Capture the cell that displays the provided text and extract its [x, y] central coordinate. 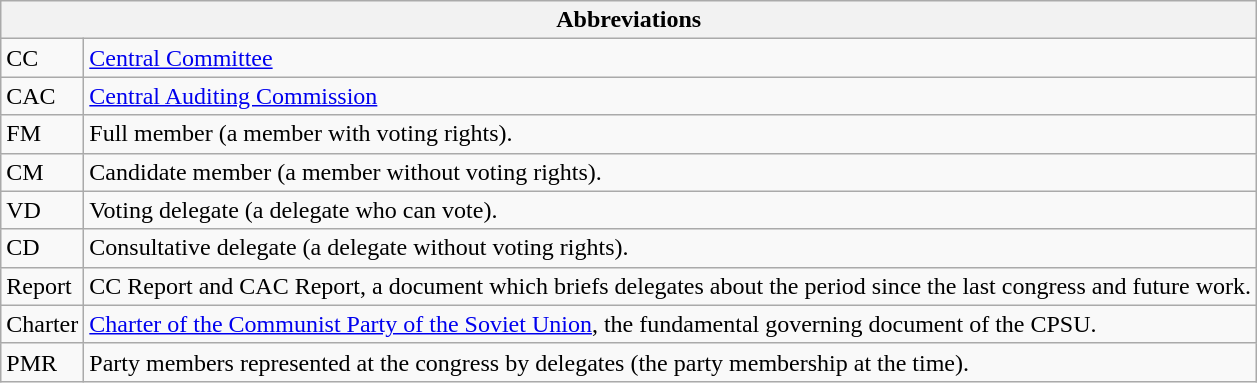
CAC [42, 96]
FM [42, 134]
Central Committee [670, 58]
CM [42, 172]
Abbreviations [629, 20]
Charter [42, 324]
PMR [42, 362]
Voting delegate (a delegate who can vote). [670, 210]
Full member (a member with voting rights). [670, 134]
Candidate member (a member without voting rights). [670, 172]
Central Auditing Commission [670, 96]
Report [42, 286]
Consultative delegate (a delegate without voting rights). [670, 248]
VD [42, 210]
CC Report and CAC Report, a document which briefs delegates about the period since the last congress and future work. [670, 286]
Party members represented at the congress by delegates (the party membership at the time). [670, 362]
CC [42, 58]
CD [42, 248]
Charter of the Communist Party of the Soviet Union, the fundamental governing document of the CPSU. [670, 324]
